Search for the cell housing the specified text and yield its (X, Y) center coordinate. 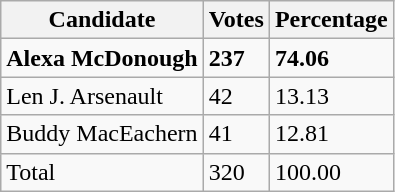
42 (236, 96)
100.00 (331, 172)
74.06 (331, 58)
41 (236, 134)
320 (236, 172)
Candidate (102, 20)
237 (236, 58)
13.13 (331, 96)
Total (102, 172)
Votes (236, 20)
Buddy MacEachern (102, 134)
Percentage (331, 20)
Alexa McDonough (102, 58)
Len J. Arsenault (102, 96)
12.81 (331, 134)
